Output the [X, Y] coordinate of the center of the cell containing the given text.  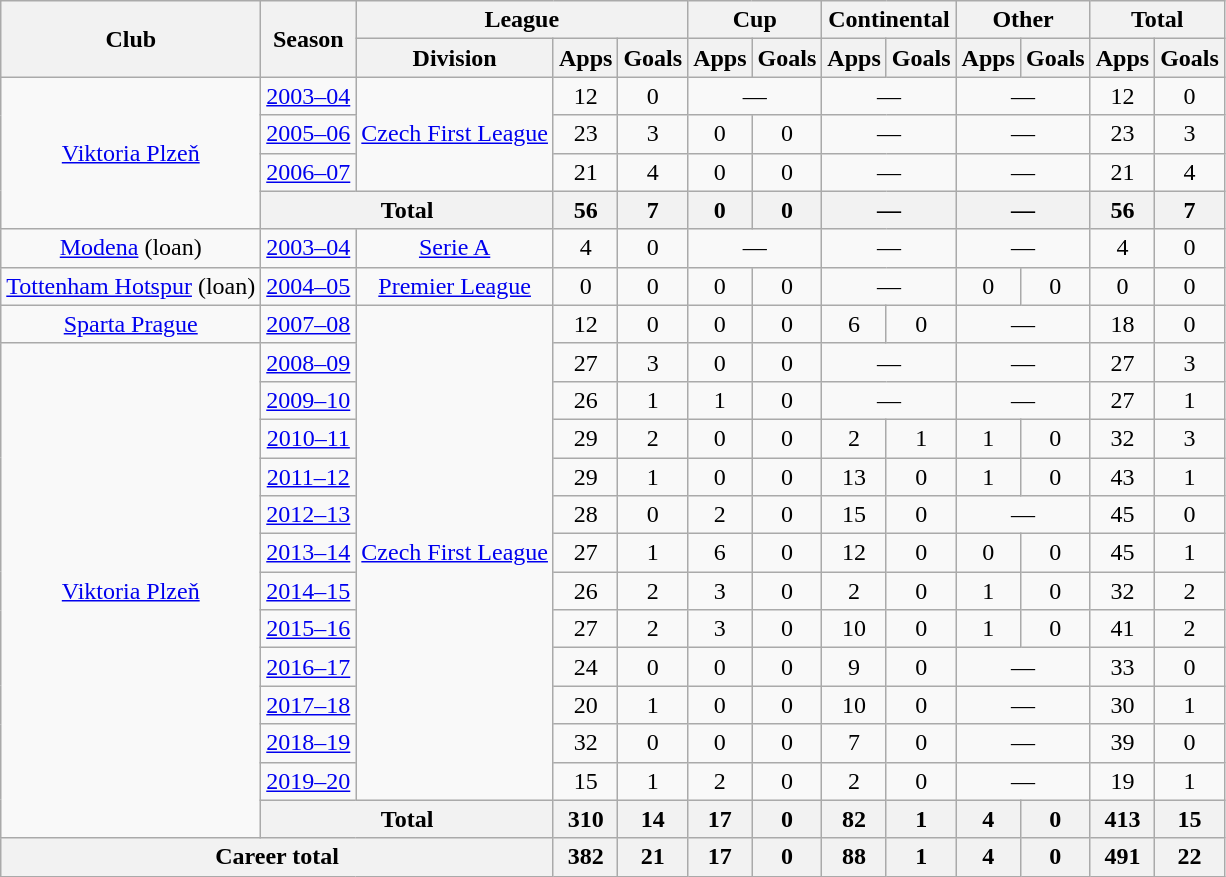
2017–18 [308, 705]
Cup [755, 20]
2009–10 [308, 400]
League [522, 20]
30 [1122, 705]
22 [1190, 857]
82 [854, 819]
2007–08 [308, 324]
2012–13 [308, 515]
Club [131, 39]
Premier League [455, 286]
2018–19 [308, 743]
9 [854, 667]
2016–17 [308, 667]
382 [585, 857]
39 [1122, 743]
33 [1122, 667]
19 [1122, 781]
2015–16 [308, 629]
491 [1122, 857]
2005–06 [308, 134]
Sparta Prague [131, 324]
310 [585, 819]
Serie A [455, 248]
Career total [278, 857]
18 [1122, 324]
2004–05 [308, 286]
14 [653, 819]
Season [308, 39]
413 [1122, 819]
2006–07 [308, 172]
Division [455, 58]
41 [1122, 629]
24 [585, 667]
Continental [889, 20]
43 [1122, 477]
28 [585, 515]
2014–15 [308, 591]
2008–09 [308, 362]
2019–20 [308, 781]
Modena (loan) [131, 248]
2010–11 [308, 438]
20 [585, 705]
88 [854, 857]
13 [854, 477]
Other [1023, 20]
Tottenham Hotspur (loan) [131, 286]
2011–12 [308, 477]
2013–14 [308, 553]
